Search for the cell housing the specified text and yield its [X, Y] center coordinate. 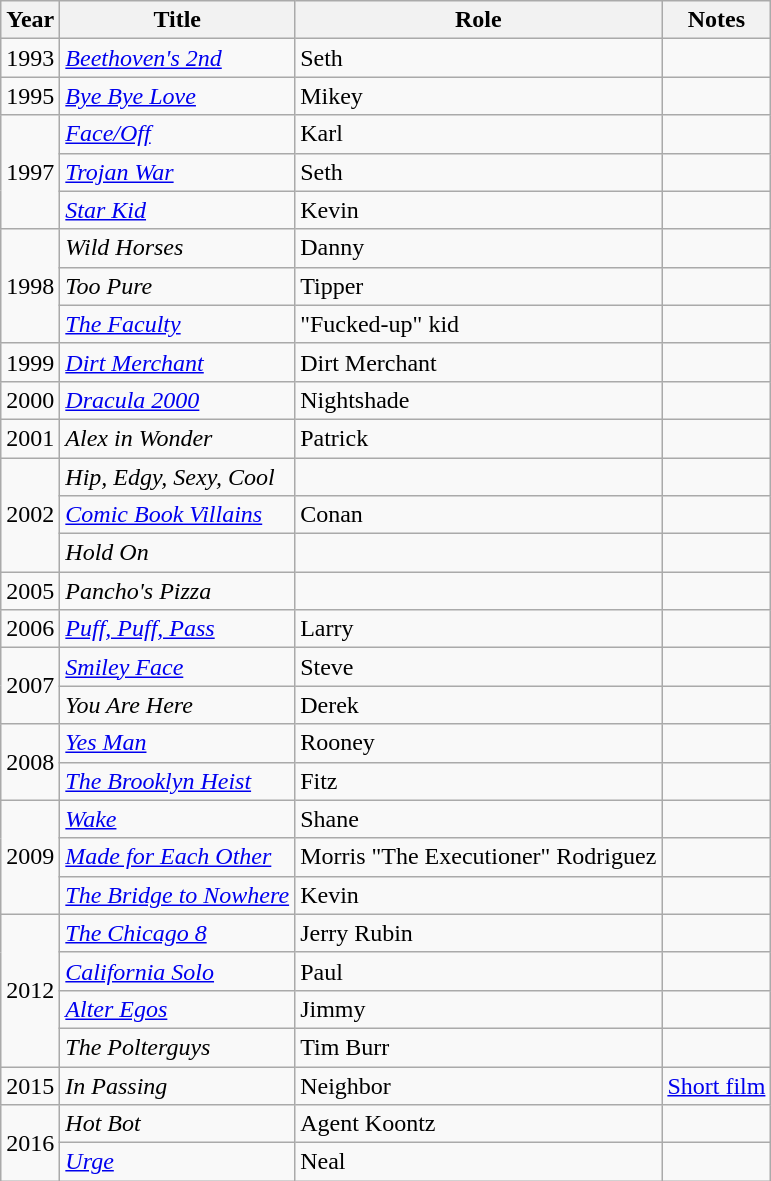
Wake [178, 819]
Agent Koontz [478, 1124]
Danny [478, 248]
2012 [30, 990]
2015 [30, 1085]
Trojan War [178, 172]
Rooney [478, 743]
Urge [178, 1162]
Puff, Puff, Pass [178, 629]
Made for Each Other [178, 857]
Wild Horses [178, 248]
Hold On [178, 553]
Tipper [478, 286]
Yes Man [178, 743]
Bye Bye Love [178, 96]
Steve [478, 667]
Face/Off [178, 134]
Pancho's Pizza [178, 591]
Hip, Edgy, Sexy, Cool [178, 477]
Year [30, 20]
Larry [478, 629]
Paul [478, 971]
1999 [30, 362]
Morris "The Executioner" Rodriguez [478, 857]
Short film [716, 1085]
Too Pure [178, 286]
Star Kid [178, 210]
Jerry Rubin [478, 933]
Notes [716, 20]
You Are Here [178, 705]
Derek [478, 705]
2008 [30, 762]
Karl [478, 134]
1995 [30, 96]
Hot Bot [178, 1124]
Conan [478, 515]
Dracula 2000 [178, 400]
California Solo [178, 971]
Mikey [478, 96]
Tim Burr [478, 1047]
2000 [30, 400]
1997 [30, 172]
In Passing [178, 1085]
Smiley Face [178, 667]
2005 [30, 591]
The Polterguys [178, 1047]
Alex in Wonder [178, 438]
2007 [30, 686]
Alter Egos [178, 1009]
2009 [30, 857]
Nightshade [478, 400]
2006 [30, 629]
Jimmy [478, 1009]
2001 [30, 438]
"Fucked-up" kid [478, 324]
The Bridge to Nowhere [178, 895]
The Brooklyn Heist [178, 781]
Fitz [478, 781]
Title [178, 20]
The Faculty [178, 324]
1993 [30, 58]
2002 [30, 515]
Role [478, 20]
Beethoven's 2nd [178, 58]
The Chicago 8 [178, 933]
1998 [30, 286]
Comic Book Villains [178, 515]
2016 [30, 1143]
Neighbor [478, 1085]
Patrick [478, 438]
Shane [478, 819]
Neal [478, 1162]
